Determine the [x, y] coordinate at the center of the cell enclosing the given text.  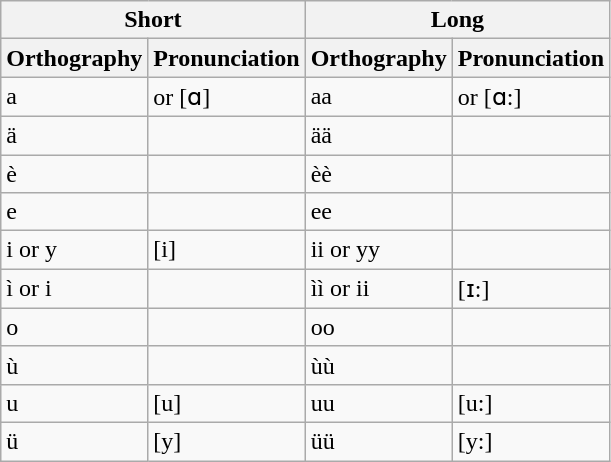
ü [74, 441]
ee [378, 212]
oo [378, 327]
i or y [74, 250]
[ɪ:] [530, 289]
ù [74, 365]
or [ɑ] [226, 97]
[y] [226, 441]
ää [378, 135]
ì or i [74, 289]
uu [378, 403]
Long [457, 20]
ä [74, 135]
u [74, 403]
ii or yy [378, 250]
ùù [378, 365]
[u] [226, 403]
[u:] [530, 403]
Short [153, 20]
üü [378, 441]
èè [378, 173]
e [74, 212]
ìì or ii [378, 289]
or [ɑ:] [530, 97]
o [74, 327]
è [74, 173]
[i] [226, 250]
a [74, 97]
[y:] [530, 441]
aa [378, 97]
